Identify which cell holds the provided text, then report its (X, Y) central coordinate. 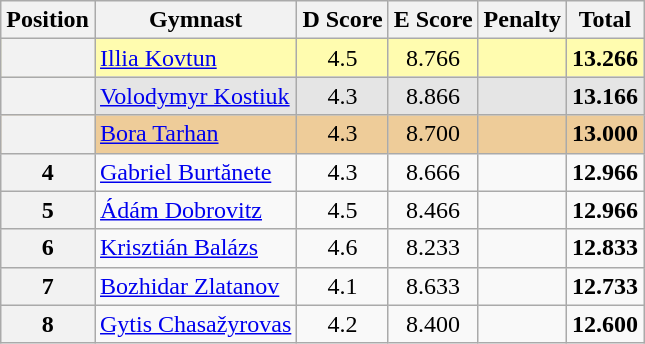
E Score (433, 20)
8.766 (433, 58)
8.866 (433, 96)
Bora Tarhan (195, 134)
12.733 (604, 286)
8.666 (433, 172)
8 (48, 324)
Position (48, 20)
Krisztián Balázs (195, 248)
4.6 (342, 248)
Total (604, 20)
Bozhidar Zlatanov (195, 286)
12.833 (604, 248)
13.266 (604, 58)
8.700 (433, 134)
13.166 (604, 96)
4 (48, 172)
8.400 (433, 324)
Gabriel Burtănete (195, 172)
13.000 (604, 134)
Ádám Dobrovitz (195, 210)
D Score (342, 20)
8.633 (433, 286)
Volodymyr Kostiuk (195, 96)
Gymnast (195, 20)
7 (48, 286)
Illia Kovtun (195, 58)
Gytis Chasažyrovas (195, 324)
6 (48, 248)
4.2 (342, 324)
4.1 (342, 286)
12.600 (604, 324)
8.466 (433, 210)
5 (48, 210)
8.233 (433, 248)
Penalty (522, 20)
